Locate the cell with the specified text and output its [x, y] center coordinate. 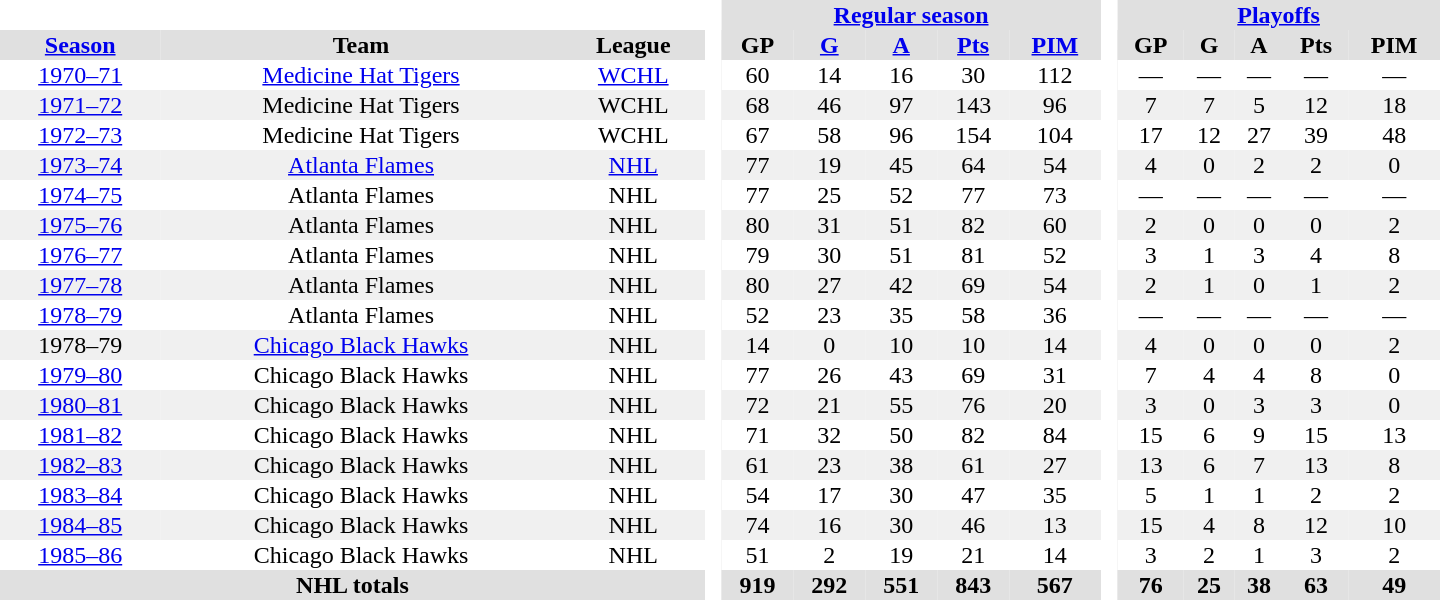
55 [901, 405]
48 [1394, 135]
1976–77 [80, 255]
1975–76 [80, 225]
36 [1055, 315]
1972–73 [80, 135]
1980–81 [80, 405]
1985–86 [80, 555]
42 [901, 285]
45 [901, 165]
843 [973, 585]
79 [757, 255]
64 [973, 165]
9 [1259, 435]
143 [973, 105]
Playoffs [1278, 15]
NHL totals [352, 585]
292 [829, 585]
551 [901, 585]
1970–71 [80, 75]
154 [973, 135]
1977–78 [80, 285]
1971–72 [80, 105]
32 [829, 435]
43 [901, 375]
919 [757, 585]
63 [1316, 585]
71 [757, 435]
104 [1055, 135]
49 [1394, 585]
112 [1055, 75]
1981–82 [80, 435]
97 [901, 105]
1973–74 [80, 165]
20 [1055, 405]
Regular season [910, 15]
1979–80 [80, 375]
72 [757, 405]
1983–84 [80, 495]
18 [1394, 105]
73 [1055, 195]
26 [829, 375]
68 [757, 105]
81 [973, 255]
1982–83 [80, 465]
567 [1055, 585]
74 [757, 525]
1974–75 [80, 195]
Season [80, 45]
47 [973, 495]
Team [360, 45]
67 [757, 135]
84 [1055, 435]
1984–85 [80, 525]
League [634, 45]
39 [1316, 135]
50 [901, 435]
